Identify which cell holds the provided text, then report its [X, Y] central coordinate. 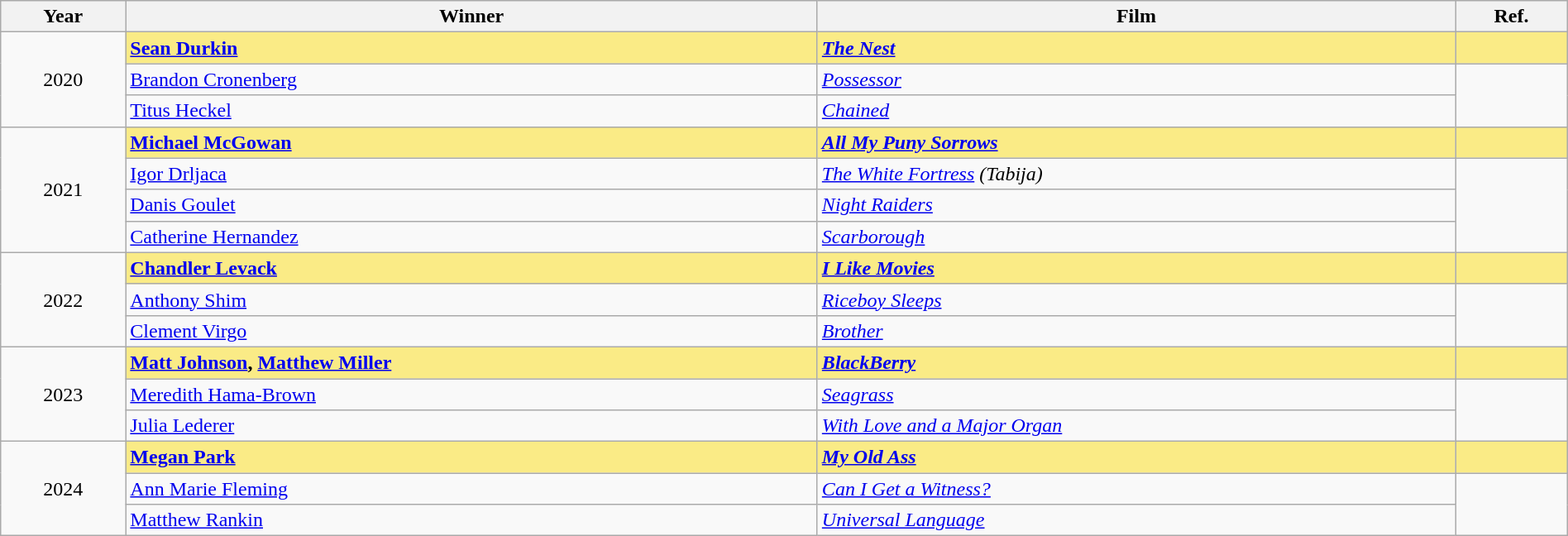
Riceboy Sleeps [1136, 299]
Danis Goulet [471, 205]
Possessor [1136, 79]
The White Fortress (Tabija) [1136, 174]
Brandon Cronenberg [471, 79]
Universal Language [1136, 520]
Catherine Hernandez [471, 237]
Matthew Rankin [471, 520]
Sean Durkin [471, 48]
Igor Drljaca [471, 174]
My Old Ass [1136, 457]
I Like Movies [1136, 268]
Film [1136, 17]
Matt Johnson, Matthew Miller [471, 362]
2023 [63, 394]
All My Puny Sorrows [1136, 142]
Year [63, 17]
Chandler Levack [471, 268]
Meredith Hama-Brown [471, 395]
Clement Virgo [471, 331]
Scarborough [1136, 237]
Chained [1136, 111]
Can I Get a Witness? [1136, 489]
2024 [63, 489]
2022 [63, 299]
Night Raiders [1136, 205]
Brother [1136, 331]
Anthony Shim [471, 299]
2020 [63, 79]
BlackBerry [1136, 362]
With Love and a Major Organ [1136, 426]
Titus Heckel [471, 111]
2021 [63, 189]
Michael McGowan [471, 142]
Ann Marie Fleming [471, 489]
Seagrass [1136, 395]
Ref. [1512, 17]
The Nest [1136, 48]
Julia Lederer [471, 426]
Winner [471, 17]
Megan Park [471, 457]
